Capture the cell that displays the provided text and extract its [X, Y] central coordinate. 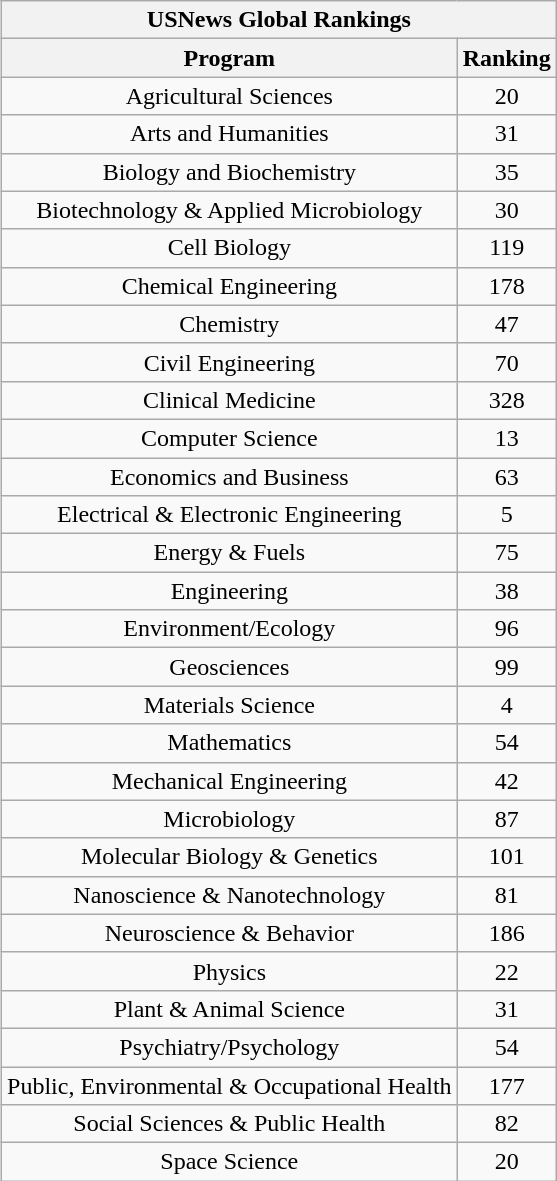
5 [506, 515]
96 [506, 629]
22 [506, 971]
Social Sciences & Public Health [230, 1124]
Geosciences [230, 667]
Space Science [230, 1162]
Microbiology [230, 819]
178 [506, 286]
63 [506, 477]
Electrical & Electronic Engineering [230, 515]
Psychiatry/Psychology [230, 1047]
38 [506, 591]
Environment/Ecology [230, 629]
Mechanical Engineering [230, 781]
177 [506, 1085]
Biology and Biochemistry [230, 172]
42 [506, 781]
Engineering [230, 591]
Economics and Business [230, 477]
Computer Science [230, 438]
81 [506, 895]
Energy & Fuels [230, 553]
Physics [230, 971]
Ranking [506, 58]
Cell Biology [230, 248]
Civil Engineering [230, 362]
Clinical Medicine [230, 400]
70 [506, 362]
13 [506, 438]
4 [506, 705]
75 [506, 553]
99 [506, 667]
Chemistry [230, 324]
Arts and Humanities [230, 134]
Nanoscience & Nanotechnology [230, 895]
47 [506, 324]
Mathematics [230, 743]
119 [506, 248]
Biotechnology & Applied Microbiology [230, 210]
186 [506, 933]
USNews Global Rankings [280, 20]
Program [230, 58]
82 [506, 1124]
30 [506, 210]
Materials Science [230, 705]
87 [506, 819]
Agricultural Sciences [230, 96]
101 [506, 857]
Public, Environmental & Occupational Health [230, 1085]
Molecular Biology & Genetics [230, 857]
Plant & Animal Science [230, 1009]
Chemical Engineering [230, 286]
35 [506, 172]
Neuroscience & Behavior [230, 933]
328 [506, 400]
